For the text-containing cell, return its midpoint in [x, y] coordinate format. 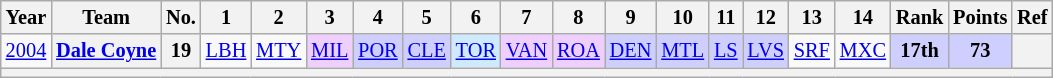
Points [980, 17]
73 [980, 51]
2004 [26, 51]
17th [920, 51]
Year [26, 17]
Rank [920, 17]
4 [378, 17]
No. [181, 17]
LVS [766, 51]
19 [181, 51]
10 [682, 17]
8 [578, 17]
13 [812, 17]
2 [278, 17]
Dale Coyne [106, 51]
LBH [226, 51]
9 [631, 17]
VAN [526, 51]
MTL [682, 51]
5 [427, 17]
MIL [330, 51]
SRF [812, 51]
POR [378, 51]
6 [476, 17]
1 [226, 17]
Team [106, 17]
3 [330, 17]
MTY [278, 51]
MXC [863, 51]
ROA [578, 51]
LS [726, 51]
7 [526, 17]
14 [863, 17]
DEN [631, 51]
CLE [427, 51]
Ref [1032, 17]
11 [726, 17]
TOR [476, 51]
12 [766, 17]
